Output the [x, y] coordinate of the center of the cell containing the given text.  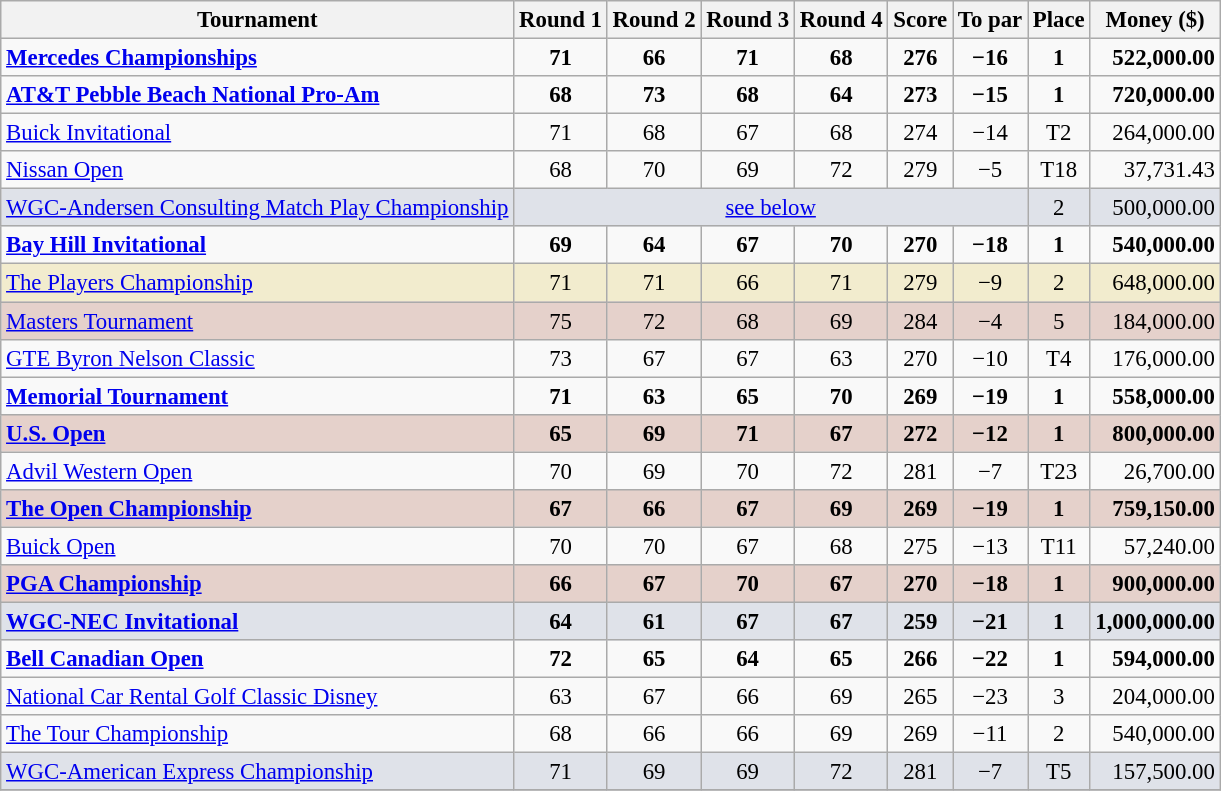
−12 [990, 433]
Round 2 [654, 20]
274 [920, 133]
275 [920, 546]
184,000.00 [1155, 321]
Mercedes Championships [258, 58]
176,000.00 [1155, 358]
265 [920, 697]
The Tour Championship [258, 734]
Memorial Tournament [258, 396]
5 [1059, 321]
T4 [1059, 358]
Round 3 [748, 20]
594,000.00 [1155, 659]
759,150.00 [1155, 509]
273 [920, 95]
−22 [990, 659]
−10 [990, 358]
WGC-American Express Championship [258, 772]
AT&T Pebble Beach National Pro-Am [258, 95]
U.S. Open [258, 433]
−16 [990, 58]
Masters Tournament [258, 321]
−4 [990, 321]
WGC-NEC Invitational [258, 621]
157,500.00 [1155, 772]
GTE Byron Nelson Classic [258, 358]
900,000.00 [1155, 584]
264,000.00 [1155, 133]
648,000.00 [1155, 283]
276 [920, 58]
75 [561, 321]
3 [1059, 697]
Buick Open [258, 546]
284 [920, 321]
Bell Canadian Open [258, 659]
The Open Championship [258, 509]
57,240.00 [1155, 546]
T5 [1059, 772]
−15 [990, 95]
−11 [990, 734]
Advil Western Open [258, 471]
see below [771, 208]
−23 [990, 697]
259 [920, 621]
−5 [990, 170]
266 [920, 659]
−21 [990, 621]
T2 [1059, 133]
To par [990, 20]
T11 [1059, 546]
204,000.00 [1155, 697]
T18 [1059, 170]
26,700.00 [1155, 471]
1,000,000.00 [1155, 621]
−13 [990, 546]
720,000.00 [1155, 95]
Money ($) [1155, 20]
T23 [1059, 471]
800,000.00 [1155, 433]
272 [920, 433]
Place [1059, 20]
−14 [990, 133]
−9 [990, 283]
522,000.00 [1155, 58]
37,731.43 [1155, 170]
558,000.00 [1155, 396]
Tournament [258, 20]
Round 4 [841, 20]
500,000.00 [1155, 208]
Score [920, 20]
Nissan Open [258, 170]
WGC-Andersen Consulting Match Play Championship [258, 208]
National Car Rental Golf Classic Disney [258, 697]
PGA Championship [258, 584]
61 [654, 621]
The Players Championship [258, 283]
Buick Invitational [258, 133]
Bay Hill Invitational [258, 245]
Round 1 [561, 20]
